Identify which cell holds the provided text, then report its (x, y) central coordinate. 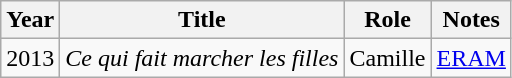
Title (202, 20)
Role (388, 20)
ERAM (471, 58)
Notes (471, 20)
Camille (388, 58)
Year (30, 20)
Ce qui fait marcher les filles (202, 58)
2013 (30, 58)
